Extract the [X, Y] coordinate from the center of the cell holding the provided text.  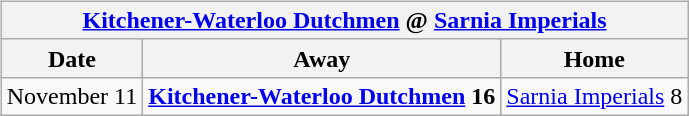
Kitchener-Waterloo Dutchmen @ Sarnia Imperials [344, 20]
Kitchener-Waterloo Dutchmen 16 [322, 96]
Home [594, 58]
Date [72, 58]
November 11 [72, 96]
Sarnia Imperials 8 [594, 96]
Away [322, 58]
